Search for the cell housing the specified text and yield its [X, Y] center coordinate. 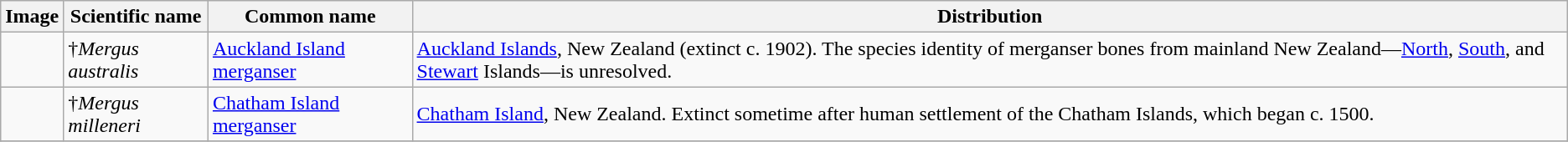
Chatham Island merganser [310, 114]
Image [32, 17]
Distribution [990, 17]
†Mergus milleneri [136, 114]
†Mergus australis [136, 60]
Auckland Island merganser [310, 60]
Scientific name [136, 17]
Common name [310, 17]
Chatham Island, New Zealand. Extinct sometime after human settlement of the Chatham Islands, which began c. 1500. [990, 114]
